Output the [X, Y] coordinate of the center of the cell containing the given text.  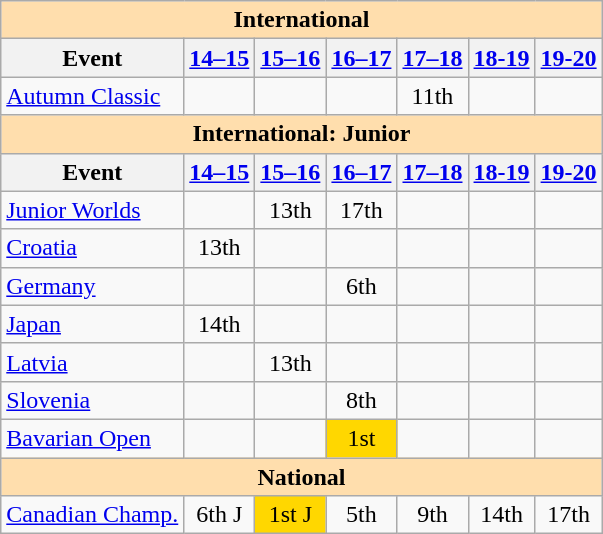
Latvia [92, 362]
Germany [92, 286]
Canadian Champ. [92, 515]
Autumn Classic [92, 96]
Japan [92, 324]
5th [362, 515]
International: Junior [302, 134]
8th [362, 400]
6th J [220, 515]
6th [362, 286]
National [302, 477]
International [302, 20]
Slovenia [92, 400]
Croatia [92, 248]
9th [432, 515]
Junior Worlds [92, 210]
Bavarian Open [92, 438]
1st J [290, 515]
1st [362, 438]
11th [432, 96]
